From the cell containing the given text, extract its center point as [x, y] coordinate. 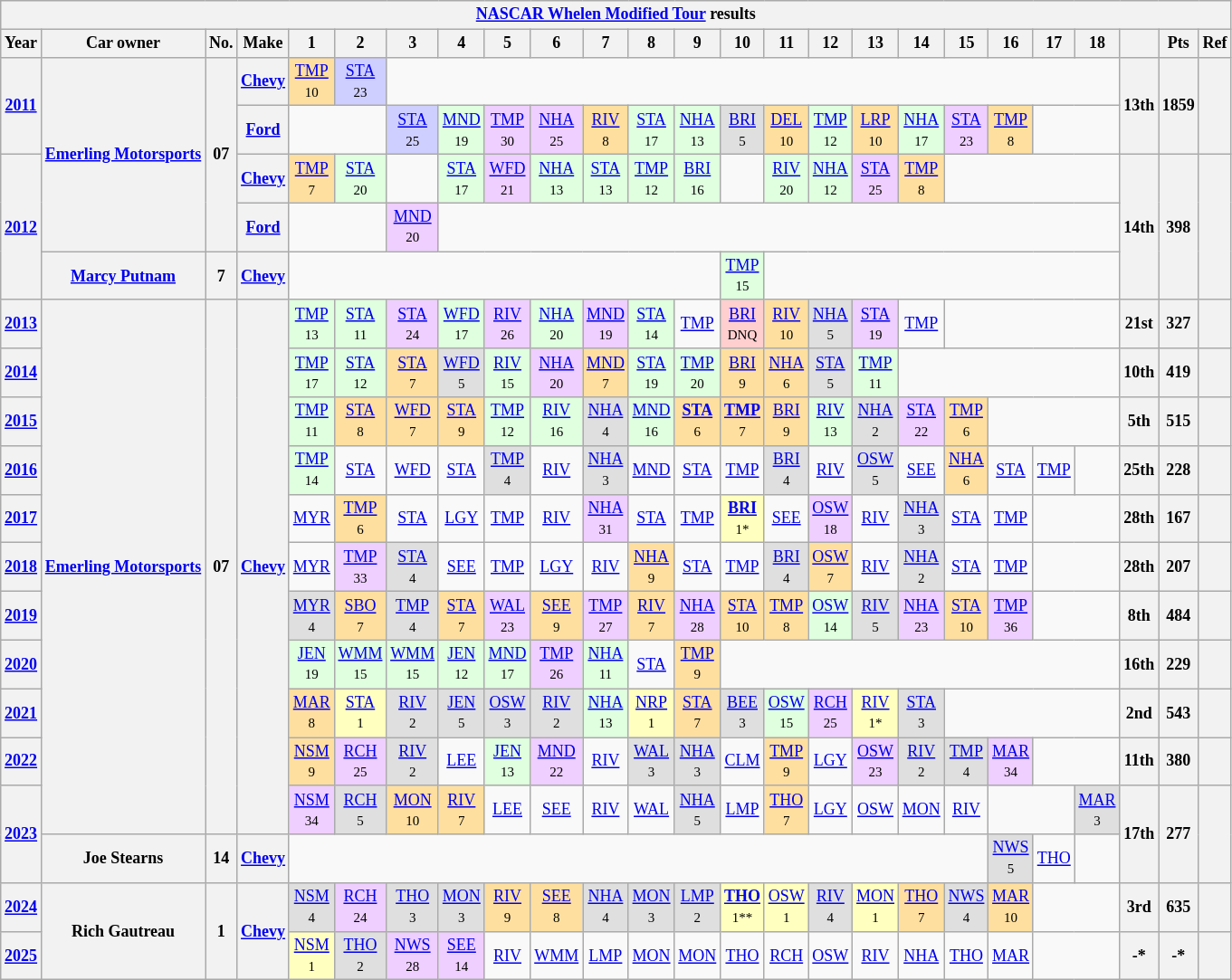
3rd [1139, 908]
Pts [1179, 43]
MAR34 [1011, 761]
6 [557, 43]
2 [360, 43]
229 [1179, 664]
2016 [22, 470]
10th [1139, 373]
RCH24 [360, 908]
THO3 [413, 908]
NSM1 [311, 956]
RIV13 [831, 422]
8th [1139, 615]
SEE14 [462, 956]
2014 [22, 373]
TMP20 [697, 373]
2019 [22, 615]
2018 [22, 567]
JEN12 [462, 664]
Year [22, 43]
TMP36 [1011, 615]
RIV8 [606, 130]
Joe Stearns [123, 859]
MND20 [413, 227]
RIV5 [876, 615]
MND16 [652, 422]
5th [1139, 422]
2022 [22, 761]
SBO7 [360, 615]
8 [652, 43]
RCH5 [360, 810]
NASCAR Whelen Modified Tour results [616, 14]
STA11 [360, 324]
RIV26 [507, 324]
SEE9 [557, 615]
MND [652, 470]
STA4 [413, 567]
5 [507, 43]
15 [967, 43]
STA8 [360, 422]
BEE3 [742, 713]
STA5 [831, 373]
MAR8 [311, 713]
WAL23 [507, 615]
1859 [1179, 105]
25th [1139, 470]
STA14 [652, 324]
NHA [922, 956]
NWS28 [413, 956]
BRI5 [742, 130]
NWS5 [1011, 859]
MAR10 [1011, 908]
MON10 [413, 810]
RIV10 [786, 324]
21st [1139, 324]
OSW1 [786, 908]
NWS4 [967, 908]
18 [1097, 43]
LRP10 [876, 130]
MYR4 [311, 615]
STA20 [360, 178]
STA24 [413, 324]
DEL10 [786, 130]
2011 [22, 105]
WFD5 [462, 373]
2017 [22, 519]
THO2 [360, 956]
17th [1139, 834]
TMP30 [507, 130]
NRP1 [652, 713]
2021 [22, 713]
NSM9 [311, 761]
11 [786, 43]
MON1 [876, 908]
NHA12 [831, 178]
OSW18 [831, 519]
4 [462, 43]
14th [1139, 226]
TMP33 [360, 567]
NSM34 [311, 810]
NHA28 [697, 615]
STA9 [462, 422]
2024 [22, 908]
515 [1179, 422]
OSW23 [876, 761]
BRI1* [742, 519]
NHA25 [557, 130]
NSM4 [311, 908]
2025 [22, 956]
OSW3 [507, 713]
NHA23 [922, 615]
12 [831, 43]
Rich Gautreau [123, 932]
635 [1179, 908]
TMP17 [311, 373]
MND7 [606, 373]
JEN19 [311, 664]
380 [1179, 761]
THO1** [742, 908]
STA12 [360, 373]
RIV4 [831, 908]
11th [1139, 761]
TMP27 [606, 615]
WAL [652, 810]
13 [876, 43]
MND22 [557, 761]
TMP14 [311, 470]
RIV20 [786, 178]
3 [413, 43]
13th [1139, 105]
484 [1179, 615]
10 [742, 43]
JEN5 [462, 713]
TMP13 [311, 324]
BRI16 [697, 178]
16 [1011, 43]
543 [1179, 713]
STA13 [606, 178]
9 [697, 43]
JEN13 [507, 761]
NHA11 [606, 664]
BRIDNQ [742, 324]
STA3 [922, 713]
WFD21 [507, 178]
2013 [22, 324]
Make [263, 43]
RCH [786, 956]
RIV9 [507, 908]
No. [221, 43]
2012 [22, 226]
Car owner [123, 43]
NHA17 [922, 130]
WFD17 [462, 324]
2015 [22, 422]
WMM [557, 956]
207 [1179, 567]
RIV16 [557, 422]
NHA31 [606, 519]
167 [1179, 519]
STA1 [360, 713]
Ref [1215, 43]
OSW5 [876, 470]
TMP15 [742, 276]
MAR [1011, 956]
NHA9 [652, 567]
WFD [413, 470]
2nd [1139, 713]
RIV1* [876, 713]
MAR3 [1097, 810]
398 [1179, 226]
277 [1179, 834]
OSW14 [831, 615]
STA6 [697, 422]
MND17 [507, 664]
327 [1179, 324]
17 [1054, 43]
OSW7 [831, 567]
LMP2 [697, 908]
419 [1179, 373]
TMP26 [557, 664]
WFD7 [413, 422]
CLM [742, 761]
16th [1139, 664]
TMP10 [311, 81]
2023 [22, 834]
SEE8 [557, 908]
OSW15 [786, 713]
RIV15 [507, 373]
228 [1179, 470]
2020 [22, 664]
WAL3 [652, 761]
STA22 [922, 422]
Marcy Putnam [123, 276]
